Return (X, Y) of the center of cell containing provided text 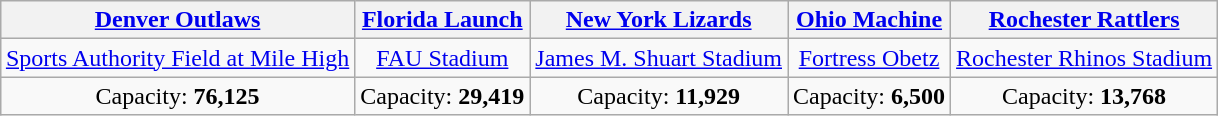
Rochester Rhinos Stadium (1084, 58)
Ohio Machine (870, 20)
New York Lizards (659, 20)
Capacity: 6,500 (870, 96)
Denver Outlaws (177, 20)
Capacity: 29,419 (442, 96)
FAU Stadium (442, 58)
Fortress Obetz (870, 58)
Capacity: 11,929 (659, 96)
Sports Authority Field at Mile High (177, 58)
Florida Launch (442, 20)
Capacity: 76,125 (177, 96)
Capacity: 13,768 (1084, 96)
Rochester Rattlers (1084, 20)
James M. Shuart Stadium (659, 58)
